Extract the (X, Y) coordinate from the center of the cell holding the provided text.  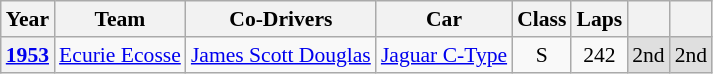
242 (599, 55)
Laps (599, 19)
1953 (28, 55)
Jaguar C-Type (444, 55)
Co-Drivers (281, 19)
S (542, 55)
Car (444, 19)
Team (120, 19)
James Scott Douglas (281, 55)
Year (28, 19)
Ecurie Ecosse (120, 55)
Class (542, 19)
